Pinpoint the cell where the given text exists, returning its (X, Y) midpoint coordinate. 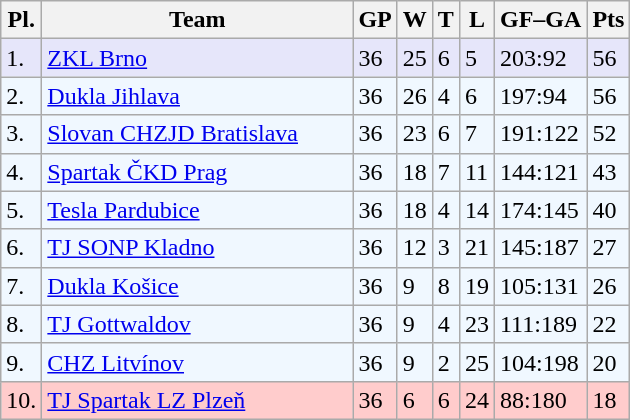
145:187 (540, 248)
105:131 (540, 286)
203:92 (540, 58)
104:198 (540, 362)
Dukla Jihlava (198, 96)
27 (608, 248)
11 (476, 172)
7. (22, 286)
40 (608, 210)
GF–GA (540, 20)
TJ Gottwaldov (198, 324)
5. (22, 210)
88:180 (540, 400)
CHZ Litvínov (198, 362)
2 (446, 362)
21 (476, 248)
111:189 (540, 324)
3 (446, 248)
TJ SONP Kladno (198, 248)
144:121 (540, 172)
GP (375, 20)
Pl. (22, 20)
14 (476, 210)
197:94 (540, 96)
Team (198, 20)
24 (476, 400)
8. (22, 324)
Dukla Košice (198, 286)
19 (476, 286)
Slovan CHZJD Bratislava (198, 134)
6. (22, 248)
Spartak ČKD Prag (198, 172)
3. (22, 134)
174:145 (540, 210)
191:122 (540, 134)
52 (608, 134)
12 (414, 248)
22 (608, 324)
Tesla Pardubice (198, 210)
L (476, 20)
10. (22, 400)
ZKL Brno (198, 58)
4. (22, 172)
8 (446, 286)
1. (22, 58)
5 (476, 58)
2. (22, 96)
TJ Spartak LZ Plzeň (198, 400)
Pts (608, 20)
W (414, 20)
T (446, 20)
20 (608, 362)
9. (22, 362)
43 (608, 172)
